Pinpoint the cell where the given text exists, returning its (X, Y) midpoint coordinate. 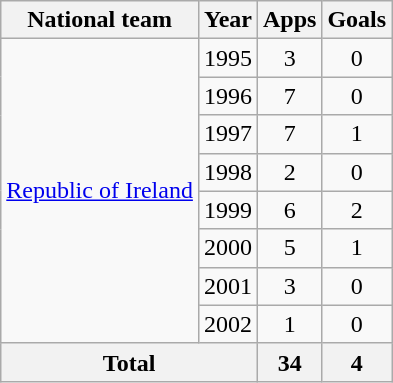
34 (289, 362)
1996 (228, 96)
2002 (228, 324)
Goals (357, 20)
4 (357, 362)
Year (228, 20)
Total (130, 362)
2001 (228, 286)
1998 (228, 172)
Apps (289, 20)
1995 (228, 58)
2000 (228, 248)
1997 (228, 134)
National team (100, 20)
Republic of Ireland (100, 191)
5 (289, 248)
1999 (228, 210)
6 (289, 210)
